Provide the [X, Y] coordinate of the cell's center where the given text is located.  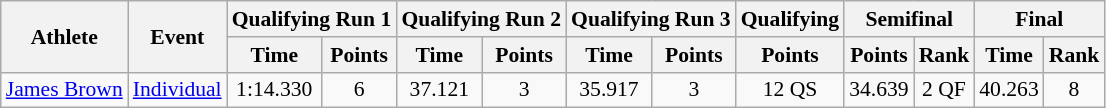
8 [1074, 90]
Individual [178, 90]
Qualifying Run 3 [651, 19]
37.121 [439, 90]
1:14.330 [274, 90]
Event [178, 36]
35.917 [609, 90]
Qualifying Run 1 [312, 19]
Qualifying [790, 19]
12 QS [790, 90]
40.263 [1008, 90]
Athlete [64, 36]
6 [360, 90]
Qualifying Run 2 [481, 19]
34.639 [878, 90]
James Brown [64, 90]
Semifinal [909, 19]
Final [1039, 19]
2 QF [944, 90]
